Find where the given text appears and provide that cell's center as (X, Y) coordinate. 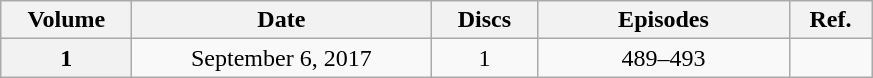
Ref. (830, 20)
Discs (484, 20)
Volume (66, 20)
489–493 (664, 58)
Episodes (664, 20)
Date (282, 20)
September 6, 2017 (282, 58)
